Extract the (X, Y) coordinate from the center of the cell holding the provided text.  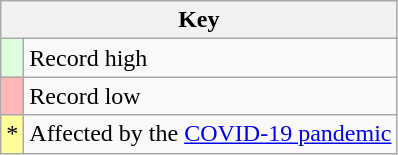
Key (199, 20)
Affected by the COVID-19 pandemic (210, 134)
Record high (210, 58)
* (12, 134)
Record low (210, 96)
